Determine the [X, Y] coordinate at the center of the cell enclosing the given text.  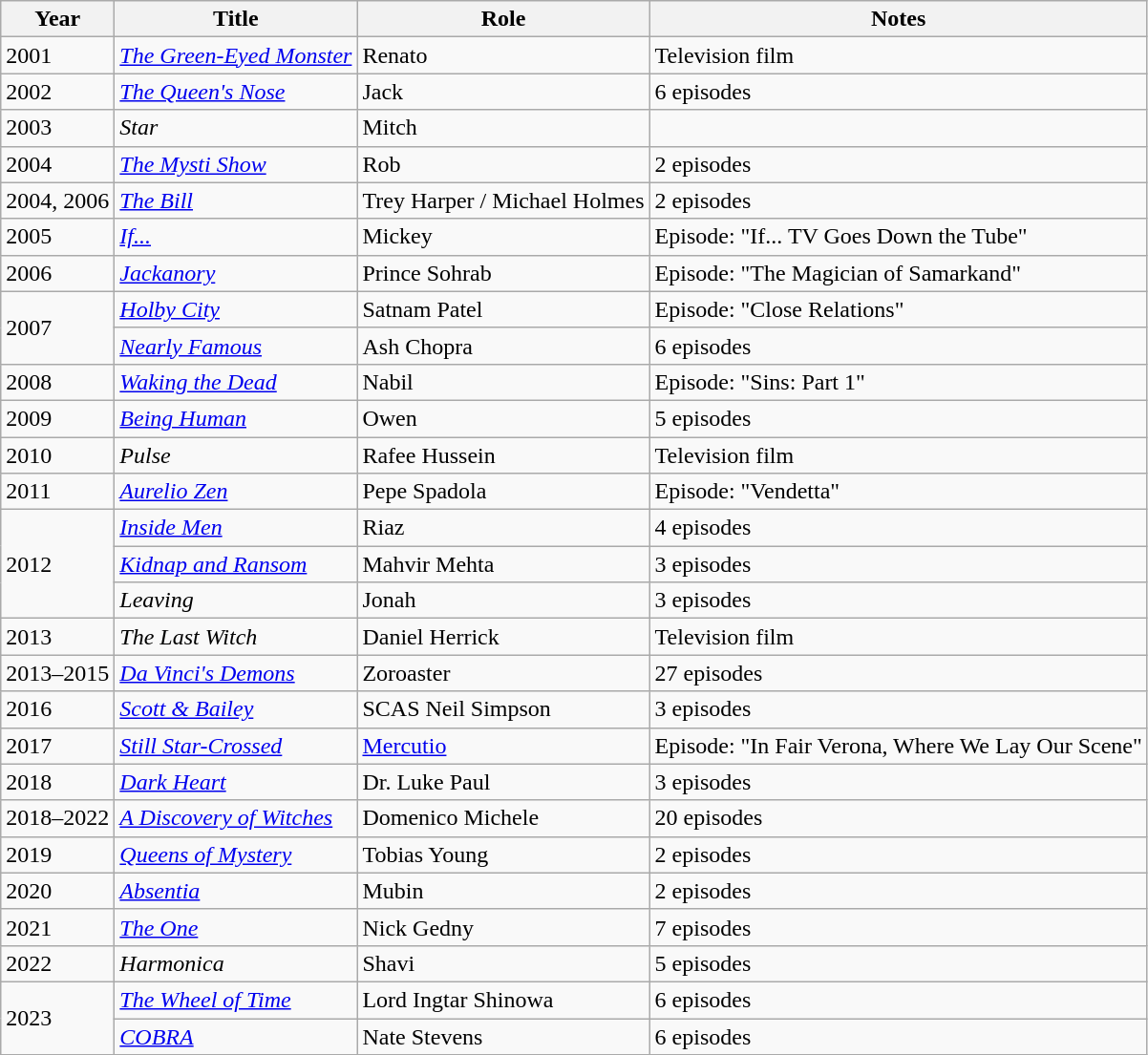
4 episodes [898, 528]
Title [236, 19]
27 episodes [898, 673]
Jack [503, 92]
Episode: "Vendetta" [898, 492]
Lord Ingtar Shinowa [503, 1000]
2009 [57, 418]
Inside Men [236, 528]
2021 [57, 927]
Mubin [503, 891]
2003 [57, 128]
Satnam Patel [503, 309]
Star [236, 128]
2023 [57, 1018]
The Queen's Nose [236, 92]
2008 [57, 382]
2017 [57, 746]
Da Vinci's Demons [236, 673]
Episode: "In Fair Verona, Where We Lay Our Scene" [898, 746]
Jonah [503, 601]
Episode: "Close Relations" [898, 309]
Dark Heart [236, 782]
The Bill [236, 200]
2016 [57, 709]
Scott & Bailey [236, 709]
A Discovery of Witches [236, 818]
Nearly Famous [236, 346]
Harmonica [236, 963]
20 episodes [898, 818]
2018–2022 [57, 818]
Queens of Mystery [236, 855]
The One [236, 927]
Nabil [503, 382]
Owen [503, 418]
2020 [57, 891]
Renato [503, 55]
2022 [57, 963]
Mickey [503, 237]
Rafee Hussein [503, 455]
Episode: "The Magician of Samarkand" [898, 273]
2004 [57, 164]
2002 [57, 92]
Daniel Herrick [503, 637]
2018 [57, 782]
2006 [57, 273]
Rob [503, 164]
Nick Gedny [503, 927]
The Green-Eyed Monster [236, 55]
The Last Witch [236, 637]
2004, 2006 [57, 200]
Waking the Dead [236, 382]
Dr. Luke Paul [503, 782]
COBRA [236, 1036]
The Mysti Show [236, 164]
SCAS Neil Simpson [503, 709]
Mitch [503, 128]
2005 [57, 237]
Holby City [236, 309]
Still Star-Crossed [236, 746]
Pepe Spadola [503, 492]
Mercutio [503, 746]
Prince Sohrab [503, 273]
2007 [57, 327]
Being Human [236, 418]
2012 [57, 564]
Year [57, 19]
Mahvir Mehta [503, 564]
The Wheel of Time [236, 1000]
Jackanory [236, 273]
Leaving [236, 601]
2001 [57, 55]
7 episodes [898, 927]
Tobias Young [503, 855]
Domenico Michele [503, 818]
Absentia [236, 891]
Nate Stevens [503, 1036]
Kidnap and Ransom [236, 564]
2013–2015 [57, 673]
Shavi [503, 963]
If... [236, 237]
Episode: "If... TV Goes Down the Tube" [898, 237]
Aurelio Zen [236, 492]
Trey Harper / Michael Holmes [503, 200]
Zoroaster [503, 673]
2010 [57, 455]
2019 [57, 855]
Ash Chopra [503, 346]
Role [503, 19]
Episode: "Sins: Part 1" [898, 382]
Riaz [503, 528]
Notes [898, 19]
2011 [57, 492]
2013 [57, 637]
Pulse [236, 455]
